Return the (x, y) coordinate for the center point of the cell that contains the specified text.  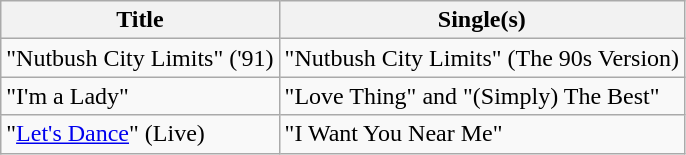
"Nutbush City Limits" (The 90s Version) (482, 58)
"I Want You Near Me" (482, 134)
"Love Thing" and "(Simply) The Best" (482, 96)
"Nutbush City Limits" ('91) (140, 58)
"I'm a Lady" (140, 96)
Single(s) (482, 20)
Title (140, 20)
"Let's Dance" (Live) (140, 134)
